Search for the cell housing the specified text and yield its [X, Y] center coordinate. 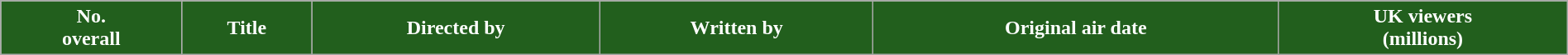
Title [246, 28]
Directed by [456, 28]
Written by [736, 28]
No.overall [91, 28]
UK viewers(millions) [1423, 28]
Original air date [1076, 28]
